Find where the given text appears and provide that cell's center as [x, y] coordinate. 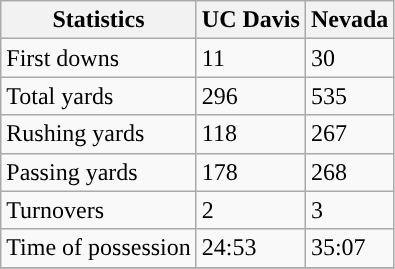
267 [349, 134]
3 [349, 210]
Statistics [99, 20]
First downs [99, 58]
118 [250, 134]
Total yards [99, 96]
268 [349, 172]
Rushing yards [99, 134]
24:53 [250, 248]
30 [349, 58]
Nevada [349, 20]
Time of possession [99, 248]
Turnovers [99, 210]
UC Davis [250, 20]
35:07 [349, 248]
11 [250, 58]
178 [250, 172]
535 [349, 96]
296 [250, 96]
Passing yards [99, 172]
2 [250, 210]
